From the cell containing the given text, extract its center point as [x, y] coordinate. 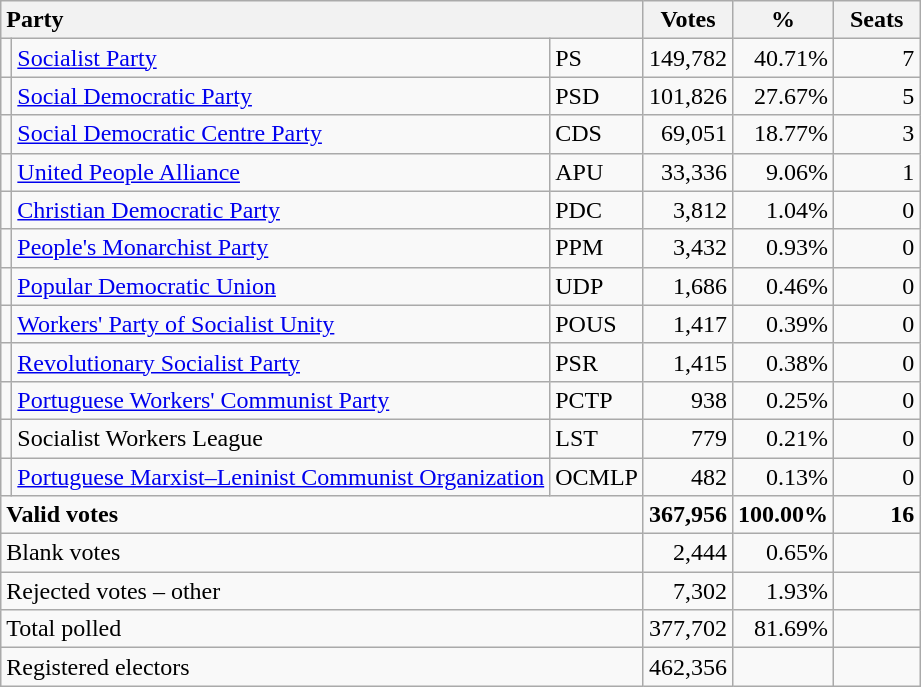
0.13% [784, 477]
81.69% [784, 629]
1,417 [688, 324]
Registered electors [322, 667]
Seats [877, 20]
PS [597, 58]
0.38% [784, 362]
779 [688, 438]
69,051 [688, 134]
5 [877, 96]
1 [877, 172]
7,302 [688, 591]
938 [688, 400]
PPM [597, 248]
1.93% [784, 591]
1,686 [688, 286]
People's Monarchist Party [281, 248]
APU [597, 172]
POUS [597, 324]
7 [877, 58]
27.67% [784, 96]
40.71% [784, 58]
Portuguese Marxist–Leninist Communist Organization [281, 477]
Revolutionary Socialist Party [281, 362]
UDP [597, 286]
Popular Democratic Union [281, 286]
0.39% [784, 324]
482 [688, 477]
Total polled [322, 629]
9.06% [784, 172]
PSD [597, 96]
Portuguese Workers' Communist Party [281, 400]
377,702 [688, 629]
0.46% [784, 286]
United People Alliance [281, 172]
% [784, 20]
Social Democratic Centre Party [281, 134]
16 [877, 515]
0.25% [784, 400]
Blank votes [322, 553]
Valid votes [322, 515]
PSR [597, 362]
3,812 [688, 210]
1.04% [784, 210]
33,336 [688, 172]
Socialist Party [281, 58]
3 [877, 134]
0.93% [784, 248]
Party [322, 20]
PDC [597, 210]
2,444 [688, 553]
Votes [688, 20]
Rejected votes – other [322, 591]
CDS [597, 134]
Social Democratic Party [281, 96]
3,432 [688, 248]
Socialist Workers League [281, 438]
PCTP [597, 400]
100.00% [784, 515]
367,956 [688, 515]
149,782 [688, 58]
1,415 [688, 362]
OCMLP [597, 477]
101,826 [688, 96]
462,356 [688, 667]
Christian Democratic Party [281, 210]
0.65% [784, 553]
0.21% [784, 438]
LST [597, 438]
18.77% [784, 134]
Workers' Party of Socialist Unity [281, 324]
